Provide the [x, y] coordinate of the cell's center where the given text is located.  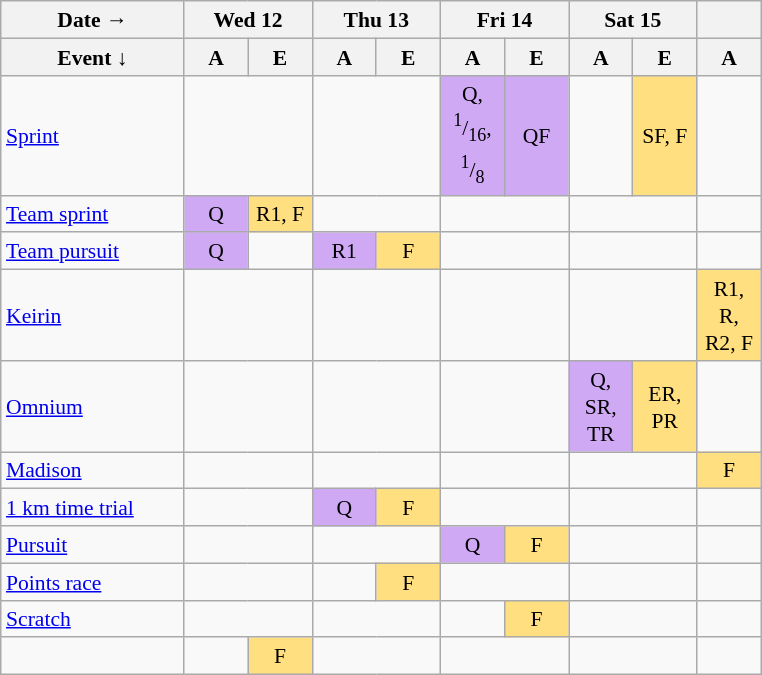
Thu 13 [376, 20]
Fri 14 [504, 20]
Keirin [92, 314]
QF [537, 135]
Wed 12 [248, 20]
Scratch [92, 618]
Madison [92, 470]
1 km time trial [92, 508]
Points race [92, 582]
Sprint [92, 135]
Sat 15 [633, 20]
Team pursuit [92, 250]
SF, F [665, 135]
ER, PR [665, 406]
Date → [92, 20]
R1, F [280, 214]
Q, 1/16, 1/8 [472, 135]
Event ↓ [92, 56]
R1, R, R2, F [729, 314]
Omnium [92, 406]
Q, SR, TR [601, 406]
Team sprint [92, 214]
Pursuit [92, 544]
R1 [344, 250]
